Locate the cell with the specified text and output its (X, Y) center coordinate. 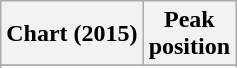
Chart (2015) (72, 34)
Peakposition (189, 34)
